Scan for the cell matching the given text and deliver its (X, Y) coordinate at center. 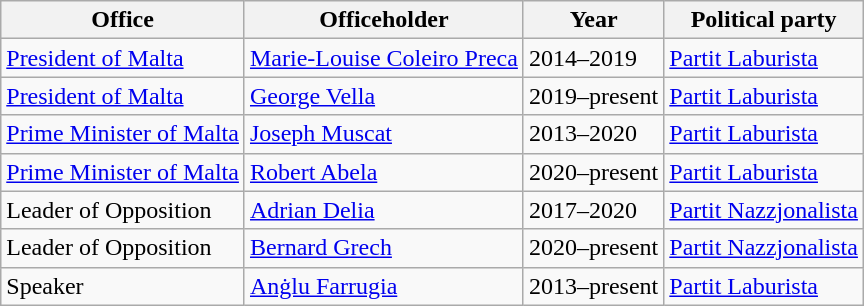
2019–present (593, 96)
Marie-Louise Coleiro Preca (384, 58)
Robert Abela (384, 172)
Officeholder (384, 20)
2014–2019 (593, 58)
Adrian Delia (384, 210)
Speaker (123, 286)
Office (123, 20)
2013–present (593, 286)
Anġlu Farrugia (384, 286)
Bernard Grech (384, 248)
2013–2020 (593, 134)
Political party (764, 20)
2017–2020 (593, 210)
George Vella (384, 96)
Year (593, 20)
Joseph Muscat (384, 134)
